Return (X, Y) of the center of cell containing provided text 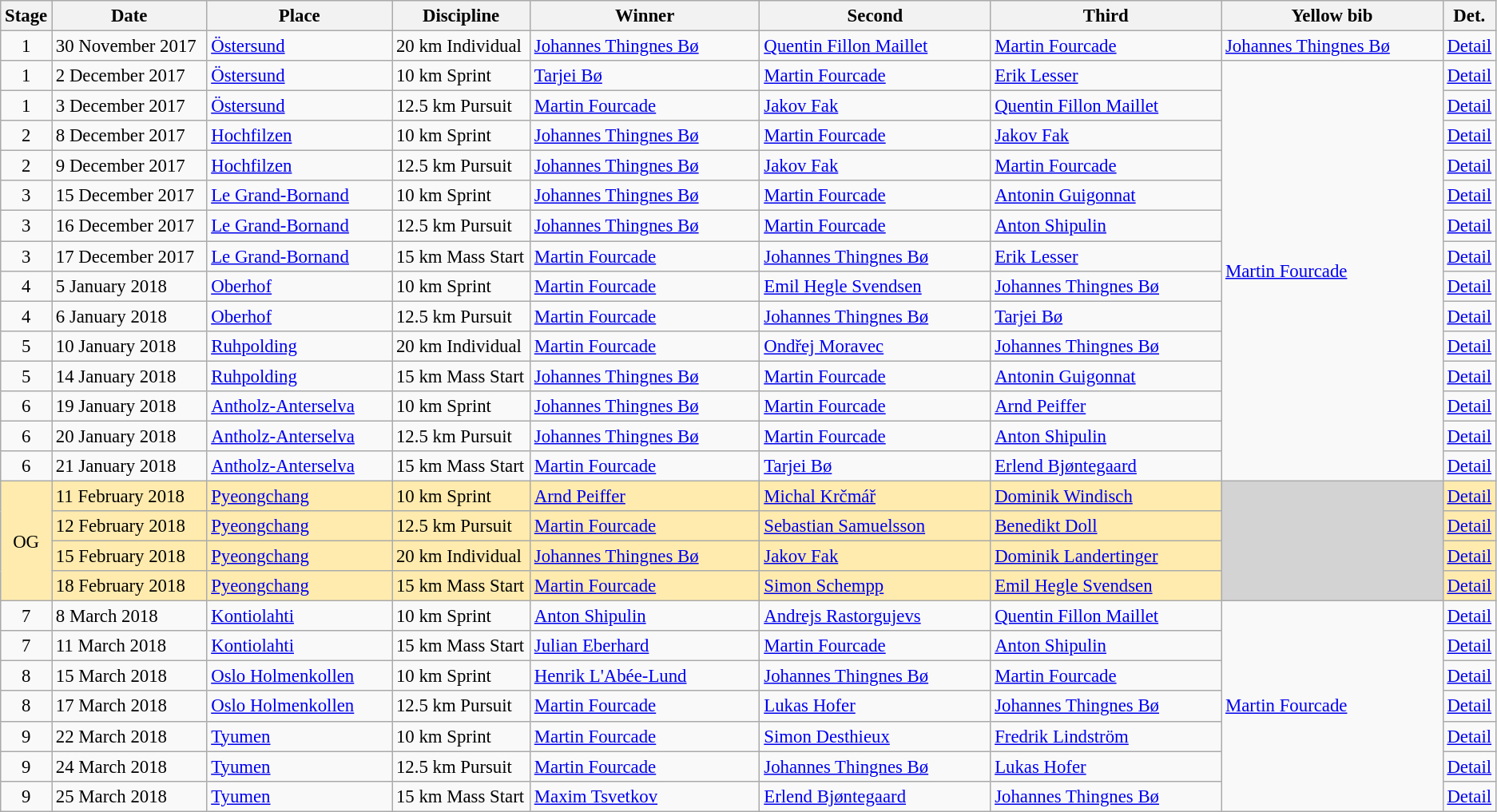
Det. (1469, 16)
Discipline (462, 16)
22 March 2018 (129, 736)
10 January 2018 (129, 346)
15 December 2017 (129, 196)
Place (300, 16)
Simon Schempp (876, 586)
20 January 2018 (129, 436)
Simon Desthieux (876, 736)
17 March 2018 (129, 707)
12 February 2018 (129, 526)
Julian Eberhard (645, 646)
Maxim Tsvetkov (645, 796)
Henrik L'Abée-Lund (645, 676)
Michal Krčmář (876, 496)
Second (876, 16)
14 January 2018 (129, 376)
2 December 2017 (129, 76)
25 March 2018 (129, 796)
3 December 2017 (129, 106)
8 December 2017 (129, 136)
OG (26, 541)
15 March 2018 (129, 676)
Yellow bib (1332, 16)
Sebastian Samuelsson (876, 526)
9 December 2017 (129, 166)
Dominik Windisch (1106, 496)
17 December 2017 (129, 256)
Third (1106, 16)
19 January 2018 (129, 406)
Stage (26, 16)
21 January 2018 (129, 466)
16 December 2017 (129, 226)
11 March 2018 (129, 646)
18 February 2018 (129, 586)
8 March 2018 (129, 616)
30 November 2017 (129, 46)
Winner (645, 16)
11 February 2018 (129, 496)
Ondřej Moravec (876, 346)
6 January 2018 (129, 316)
Benedikt Doll (1106, 526)
5 January 2018 (129, 286)
24 March 2018 (129, 766)
Dominik Landertinger (1106, 557)
Fredrik Lindström (1106, 736)
Date (129, 16)
Andrejs Rastorgujevs (876, 616)
15 February 2018 (129, 557)
